Provide the [x, y] coordinate of the cell's center where the given text is located.  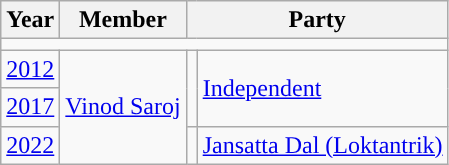
Vinod Saroj [123, 107]
Party [317, 20]
2022 [30, 145]
2012 [30, 69]
Independent [322, 88]
2017 [30, 107]
Member [123, 20]
Jansatta Dal (Loktantrik) [322, 145]
Year [30, 20]
